Pinpoint the cell where the given text exists, returning its (x, y) midpoint coordinate. 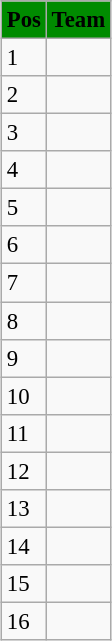
9 (24, 358)
5 (24, 208)
3 (24, 133)
1 (24, 57)
12 (24, 471)
16 (24, 621)
15 (24, 584)
7 (24, 283)
11 (24, 433)
Pos (24, 20)
8 (24, 321)
Team (78, 20)
4 (24, 170)
14 (24, 546)
10 (24, 396)
6 (24, 245)
2 (24, 95)
13 (24, 508)
